Output the (x, y) coordinate of the center of the cell containing the given text.  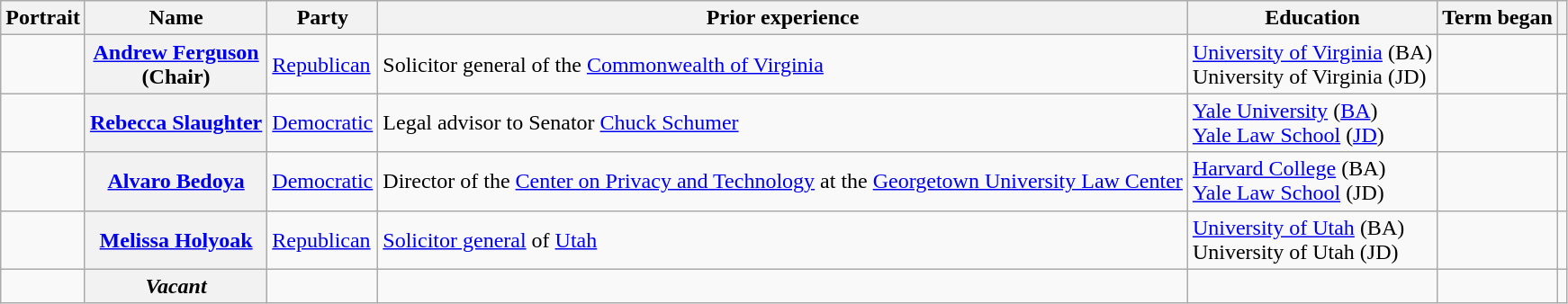
Party (322, 18)
Name (176, 18)
Portrait (43, 18)
Rebecca Slaughter (176, 122)
Vacant (176, 286)
Solicitor general of Utah (783, 239)
University of Utah (BA)University of Utah (JD) (1312, 239)
Term began (1498, 18)
Alvaro Bedoya (176, 182)
Director of the Center on Privacy and Technology at the Georgetown University Law Center (783, 182)
University of Virginia (BA)University of Virginia (JD) (1312, 65)
Melissa Holyoak (176, 239)
Prior experience (783, 18)
Yale University (BA)Yale Law School (JD) (1312, 122)
Harvard College (BA)Yale Law School (JD) (1312, 182)
Andrew Ferguson(Chair) (176, 65)
Education (1312, 18)
Legal advisor to Senator Chuck Schumer (783, 122)
Solicitor general of the Commonwealth of Virginia (783, 65)
